Identify which cell holds the provided text, then report its (X, Y) central coordinate. 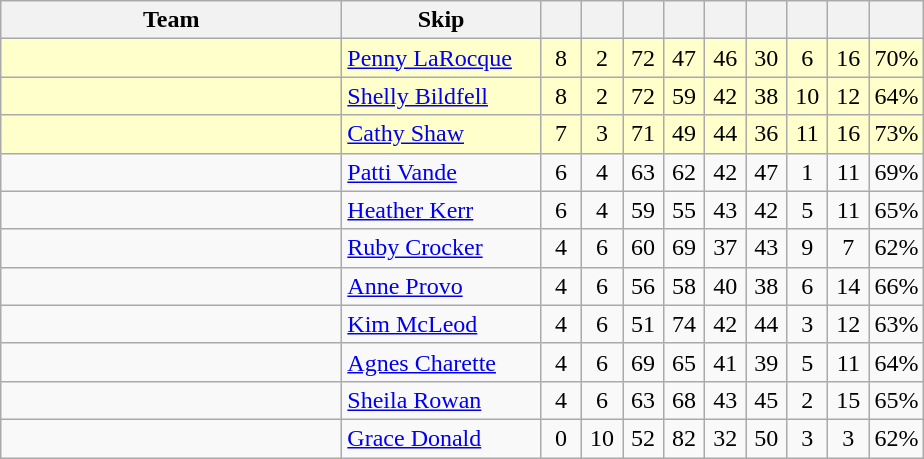
82 (684, 438)
73% (896, 134)
32 (726, 438)
41 (726, 362)
50 (766, 438)
36 (766, 134)
37 (726, 248)
14 (848, 286)
Anne Provo (442, 286)
66% (896, 286)
Penny LaRocque (442, 58)
46 (726, 58)
74 (684, 324)
60 (642, 248)
Heather Kerr (442, 210)
39 (766, 362)
70% (896, 58)
69% (896, 172)
Cathy Shaw (442, 134)
30 (766, 58)
Team (172, 20)
71 (642, 134)
Shelly Bildfell (442, 96)
Patti Vande (442, 172)
Ruby Crocker (442, 248)
55 (684, 210)
Skip (442, 20)
63% (896, 324)
Agnes Charette (442, 362)
9 (808, 248)
56 (642, 286)
45 (766, 400)
51 (642, 324)
15 (848, 400)
62 (684, 172)
40 (726, 286)
65 (684, 362)
Grace Donald (442, 438)
Kim McLeod (442, 324)
0 (560, 438)
Sheila Rowan (442, 400)
49 (684, 134)
68 (684, 400)
58 (684, 286)
1 (808, 172)
52 (642, 438)
